Search for the cell housing the specified text and yield its (X, Y) center coordinate. 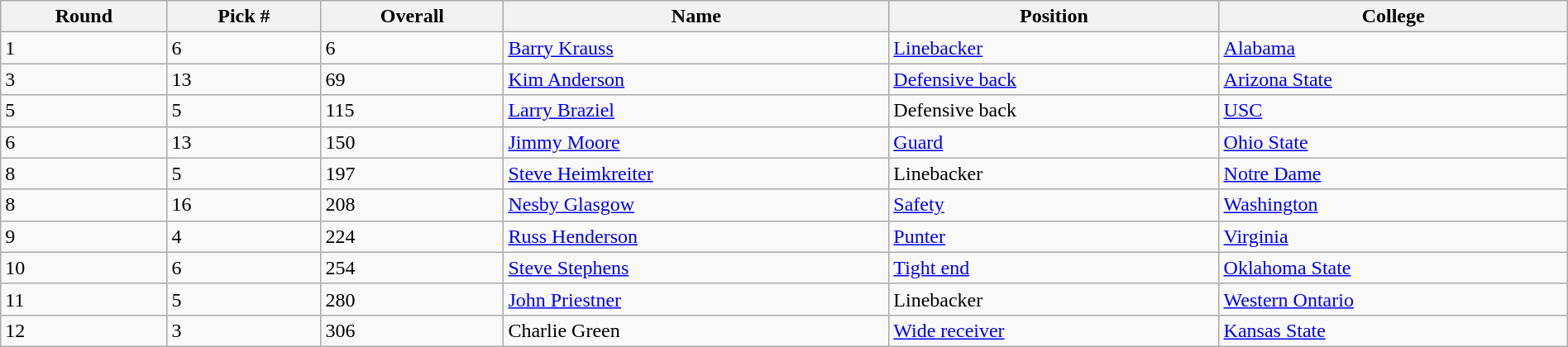
Western Ontario (1393, 299)
Steve Stephens (696, 268)
9 (84, 236)
Notre Dame (1393, 173)
Oklahoma State (1393, 268)
Round (84, 17)
Kansas State (1393, 330)
Alabama (1393, 48)
4 (244, 236)
Wide receiver (1054, 330)
Ohio State (1393, 142)
12 (84, 330)
11 (84, 299)
306 (412, 330)
USC (1393, 111)
115 (412, 111)
208 (412, 205)
16 (244, 205)
224 (412, 236)
Russ Henderson (696, 236)
Safety (1054, 205)
10 (84, 268)
150 (412, 142)
197 (412, 173)
Larry Braziel (696, 111)
Barry Krauss (696, 48)
Pick # (244, 17)
1 (84, 48)
Charlie Green (696, 330)
Virginia (1393, 236)
Punter (1054, 236)
Steve Heimkreiter (696, 173)
280 (412, 299)
College (1393, 17)
69 (412, 79)
Tight end (1054, 268)
Guard (1054, 142)
Position (1054, 17)
Overall (412, 17)
Arizona State (1393, 79)
John Priestner (696, 299)
Name (696, 17)
Kim Anderson (696, 79)
254 (412, 268)
Jimmy Moore (696, 142)
Nesby Glasgow (696, 205)
Washington (1393, 205)
